Extract the (X, Y) coordinate from the center of the cell holding the provided text.  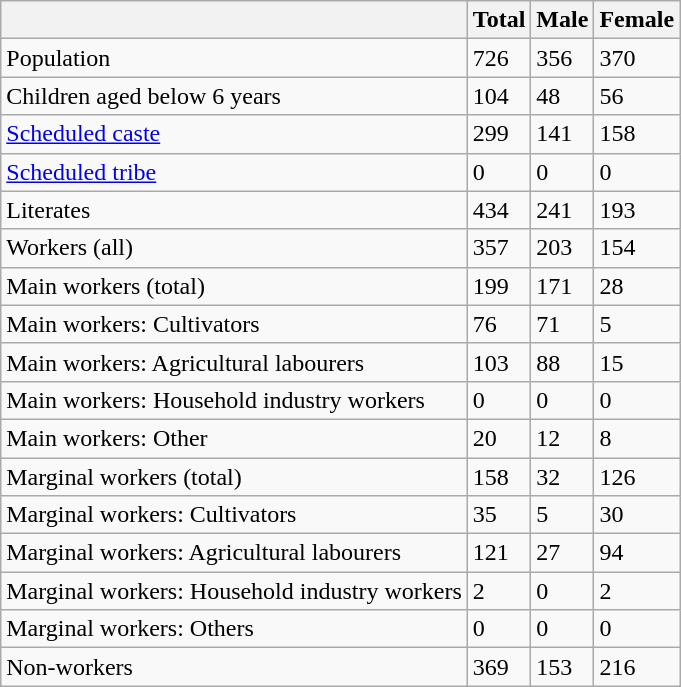
Marginal workers: Others (234, 629)
27 (562, 553)
Main workers (total) (234, 286)
241 (562, 210)
Literates (234, 210)
369 (499, 667)
Main workers: Household industry workers (234, 400)
94 (637, 553)
154 (637, 248)
Scheduled caste (234, 134)
20 (499, 438)
30 (637, 515)
76 (499, 324)
8 (637, 438)
199 (499, 286)
104 (499, 96)
Workers (all) (234, 248)
48 (562, 96)
28 (637, 286)
Scheduled tribe (234, 172)
Total (499, 20)
Population (234, 58)
216 (637, 667)
193 (637, 210)
Female (637, 20)
Main workers: Agricultural labourers (234, 362)
357 (499, 248)
726 (499, 58)
103 (499, 362)
Children aged below 6 years (234, 96)
Main workers: Other (234, 438)
356 (562, 58)
12 (562, 438)
32 (562, 477)
126 (637, 477)
Marginal workers: Household industry workers (234, 591)
434 (499, 210)
121 (499, 553)
370 (637, 58)
Male (562, 20)
203 (562, 248)
71 (562, 324)
Marginal workers (total) (234, 477)
153 (562, 667)
Main workers: Cultivators (234, 324)
88 (562, 362)
Marginal workers: Cultivators (234, 515)
15 (637, 362)
56 (637, 96)
35 (499, 515)
171 (562, 286)
299 (499, 134)
Marginal workers: Agricultural labourers (234, 553)
Non-workers (234, 667)
141 (562, 134)
